Provide the [X, Y] coordinate of the cell's center where the given text is located.  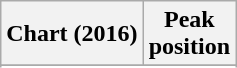
Chart (2016) [72, 34]
Peak position [189, 34]
